Determine the (x, y) coordinate at the center of the cell enclosing the given text.  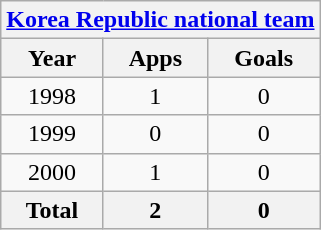
Total (52, 210)
2 (155, 210)
Year (52, 58)
1999 (52, 134)
Goals (264, 58)
2000 (52, 172)
1998 (52, 96)
Korea Republic national team (160, 20)
Apps (155, 58)
